Pinpoint the cell where the given text exists, returning its [x, y] midpoint coordinate. 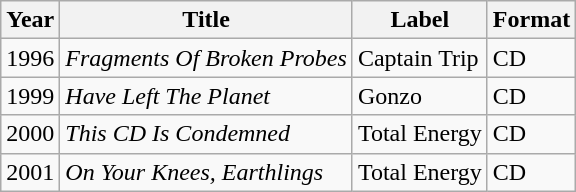
Have Left The Planet [206, 96]
Format [531, 20]
Label [420, 20]
Gonzo [420, 96]
Fragments Of Broken Probes [206, 58]
2001 [30, 172]
On Your Knees, Earthlings [206, 172]
1999 [30, 96]
Captain Trip [420, 58]
Year [30, 20]
Title [206, 20]
2000 [30, 134]
This CD Is Condemned [206, 134]
1996 [30, 58]
